Pinpoint the cell where the given text exists, returning its [X, Y] midpoint coordinate. 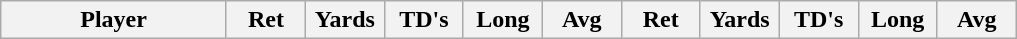
Player [114, 20]
